Return (x, y) of the center of cell containing provided text 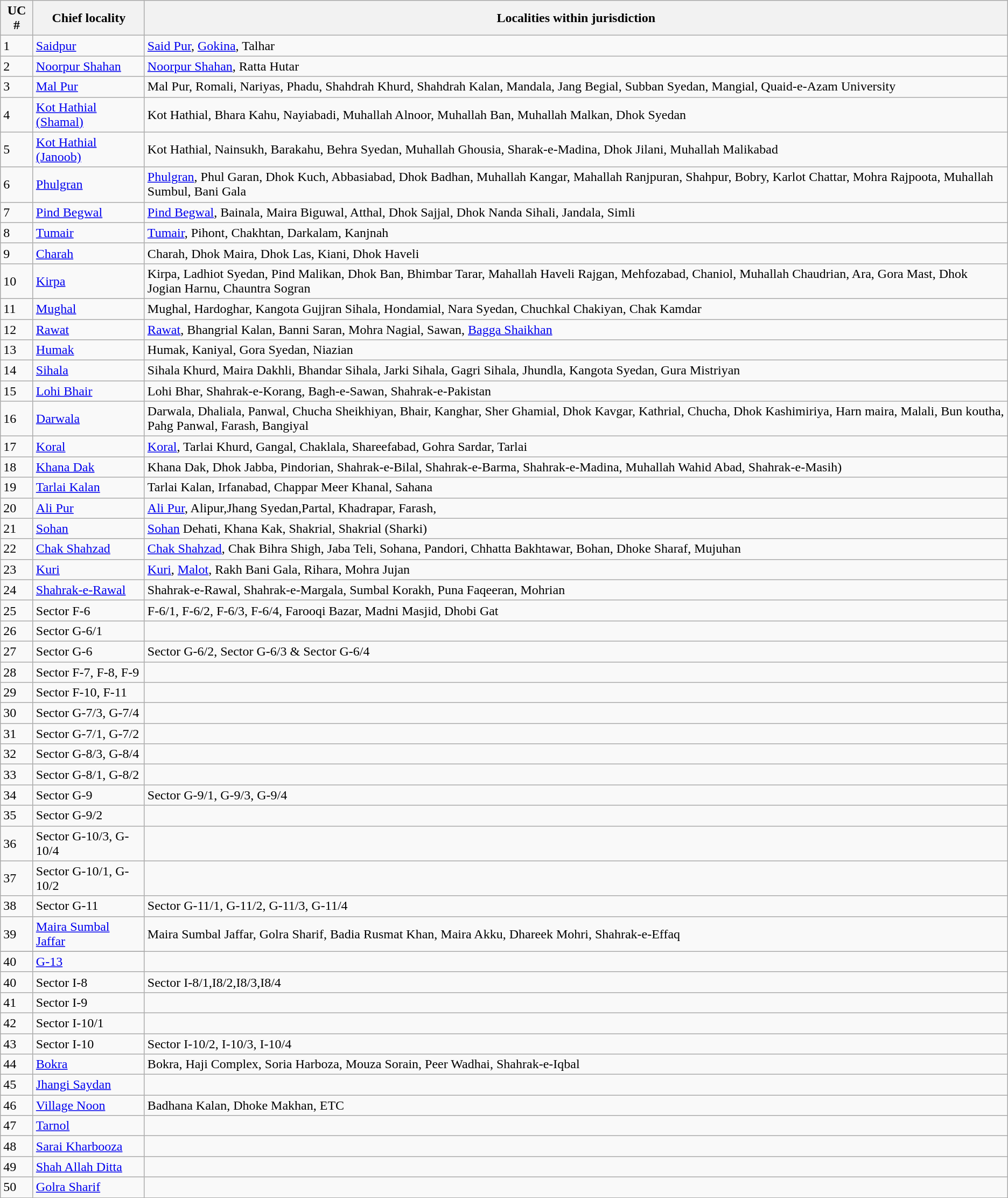
Sector F-10, F-11 (88, 693)
21 (17, 528)
Sector G-6 (88, 651)
Jhangi Saydan (88, 1085)
Noorpur Shahan, Ratta Hutar (576, 66)
29 (17, 693)
Sector G-10/3, G-10/4 (88, 844)
Sector I-9 (88, 1002)
Kot Hathial (Shamal) (88, 114)
44 (17, 1064)
Chak Shahzad, Chak Bihra Shigh, Jaba Teli, Sohana, Pandori, Chhatta Bakhtawar, Bohan, Dhoke Sharaf, Mujuhan (576, 549)
9 (17, 253)
Sector G-6/1 (88, 631)
Noorpur Shahan (88, 66)
13 (17, 350)
17 (17, 447)
Tumair, Pihont, Chakhtan, Darkalam, Kanjnah (576, 233)
Maira Sumbal Jaffar (88, 934)
F-6/1, F-6/2, F-6/3, F-6/4, Farooqi Bazar, Madni Masjid, Dhobi Gat (576, 610)
Mal Pur (88, 87)
Bokra (88, 1064)
Mal Pur, Romali, Nariyas, Phadu, Shahdrah Khurd, Shahdrah Kalan, Mandala, Jang Begial, Subban Syedan, Mangial, Quaid-e-Azam University (576, 87)
Sector I-10 (88, 1043)
7 (17, 212)
49 (17, 1167)
5 (17, 150)
Kot Hathial, Nainsukh, Barakahu, Behra Syedan, Muhallah Ghousia, Sharak-e-Madina, Dhok Jilani, Muhallah Malikabad (576, 150)
38 (17, 906)
Sohan (88, 528)
Ali Pur (88, 508)
41 (17, 1002)
Golra Sharif (88, 1187)
Kot Hathial, Bhara Kahu, Nayiabadi, Muhallah Alnoor, Muhallah Ban, Muhallah Malkan, Dhok Syedan (576, 114)
43 (17, 1043)
11 (17, 309)
Pind Begwal, Bainala, Maira Biguwal, Atthal, Dhok Sajjal, Dhok Nanda Sihali, Jandala, Simli (576, 212)
Sihala (88, 371)
UC # (17, 18)
47 (17, 1126)
35 (17, 816)
Sohan Dehati, Khana Kak, Shakrial, Shakrial (Sharki) (576, 528)
32 (17, 754)
20 (17, 508)
Sector G-6/2, Sector G-6/3 & Sector G-6/4 (576, 651)
Sector G-11 (88, 906)
3 (17, 87)
Sector G-8/1, G-8/2 (88, 775)
19 (17, 487)
Village Noon (88, 1105)
Humak, Kaniyal, Gora Syedan, Niazian (576, 350)
8 (17, 233)
Badhana Kalan, Dhoke Makhan, ETC (576, 1105)
Bokra, Haji Complex, Soria Harboza, Mouza Sorain, Peer Wadhai, Shahrak-e-Iqbal (576, 1064)
31 (17, 734)
27 (17, 651)
Rawat (88, 329)
33 (17, 775)
Maira Sumbal Jaffar, Golra Sharif, Badia Rusmat Khan, Maira Akku, Dhareek Mohri, Shahrak-e-Effaq (576, 934)
36 (17, 844)
2 (17, 66)
Rawat, Bhangrial Kalan, Banni Saran, Mohra Nagial, Sawan, Bagga Shaikhan (576, 329)
G-13 (88, 962)
Sector I-8 (88, 982)
Shahrak-e-Rawal (88, 590)
Sector G-8/3, G-8/4 (88, 754)
Tumair (88, 233)
Sector G-9 (88, 795)
Saidpur (88, 46)
Kot Hathial (Janoob) (88, 150)
Mughal, Hardoghar, Kangota Gujjran Sihala, Hondamial, Nara Syedan, Chuchkal Chakiyan, Chak Kamdar (576, 309)
Khana Dak (88, 467)
6 (17, 184)
Ali Pur, Alipur,Jhang Syedan,Partal, Khadrapar, Farash, (576, 508)
Darwala (88, 419)
12 (17, 329)
Tarlai Kalan (88, 487)
Sector G-9/1, G-9/3, G-9/4 (576, 795)
Koral (88, 447)
45 (17, 1085)
Lohi Bhar, Shahrak-e-Korang, Bagh-e-Sawan, Shahrak-e-Pakistan (576, 391)
34 (17, 795)
Sector G-9/2 (88, 816)
Khana Dak, Dhok Jabba, Pindorian, Shahrak-e-Bilal, Shahrak-e-Barma, Shahrak-e-Madina, Muhallah Wahid Abad, Shahrak-e-Masih) (576, 467)
26 (17, 631)
Sector G-7/3, G-7/4 (88, 713)
23 (17, 569)
37 (17, 878)
Sarai Kharbooza (88, 1146)
Sector I-10/2, I-10/3, I-10/4 (576, 1043)
Pind Begwal (88, 212)
Kuri, Malot, Rakh Bani Gala, Rihara, Mohra Jujan (576, 569)
48 (17, 1146)
4 (17, 114)
16 (17, 419)
50 (17, 1187)
Humak (88, 350)
Localities within jurisdiction (576, 18)
Tarnol (88, 1126)
15 (17, 391)
Sector F-6 (88, 610)
Kuri (88, 569)
Sector G-11/1, G-11/2, G-11/3, G-11/4 (576, 906)
46 (17, 1105)
14 (17, 371)
Sector I-10/1 (88, 1023)
Kirpa (88, 281)
25 (17, 610)
Charah (88, 253)
Sector F-7, F-8, F-9 (88, 672)
Koral, Tarlai Khurd, Gangal, Chaklala, Shareefabad, Gohra Sardar, Tarlai (576, 447)
Mughal (88, 309)
18 (17, 467)
Lohi Bhair (88, 391)
Charah, Dhok Maira, Dhok Las, Kiani, Dhok Haveli (576, 253)
22 (17, 549)
Chak Shahzad (88, 549)
Shahrak-e-Rawal, Shahrak-e-Margala, Sumbal Korakh, Puna Faqeeran, Mohrian (576, 590)
Sector G-7/1, G-7/2 (88, 734)
28 (17, 672)
Phulgran (88, 184)
Sector G-10/1, G-10/2 (88, 878)
10 (17, 281)
Said Pur, Gokina, Talhar (576, 46)
Chief locality (88, 18)
Sector I-8/1,I8/2,I8/3,I8/4 (576, 982)
42 (17, 1023)
24 (17, 590)
Sihala Khurd, Maira Dakhli, Bhandar Sihala, Jarki Sihala, Gagri Sihala, Jhundla, Kangota Syedan, Gura Mistriyan (576, 371)
Shah Allah Ditta (88, 1167)
1 (17, 46)
30 (17, 713)
39 (17, 934)
Tarlai Kalan, Irfanabad, Chappar Meer Khanal, Sahana (576, 487)
